Search for the cell housing the specified text and yield its (x, y) center coordinate. 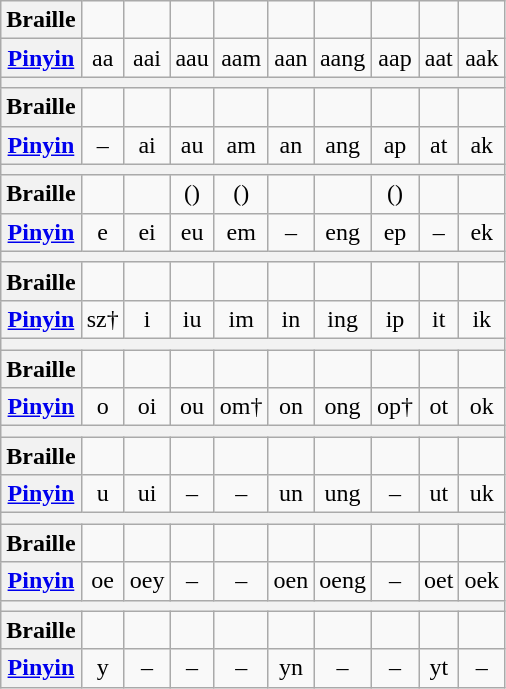
y (102, 668)
aau (192, 58)
ang (343, 145)
op† (394, 407)
e (102, 232)
aap (394, 58)
oe (102, 581)
ok (482, 407)
iu (192, 319)
eng (343, 232)
im (241, 319)
ung (343, 494)
ut (439, 494)
oeng (343, 581)
ek (482, 232)
at (439, 145)
ip (394, 319)
oey (147, 581)
om† (241, 407)
eu (192, 232)
aa (102, 58)
am (241, 145)
sz† (102, 319)
oet (439, 581)
u (102, 494)
yn (291, 668)
ui (147, 494)
aai (147, 58)
an (291, 145)
yt (439, 668)
i (147, 319)
ep (394, 232)
oek (482, 581)
ing (343, 319)
ou (192, 407)
un (291, 494)
au (192, 145)
aak (482, 58)
uk (482, 494)
oen (291, 581)
aam (241, 58)
oi (147, 407)
on (291, 407)
aan (291, 58)
ei (147, 232)
ak (482, 145)
ot (439, 407)
ik (482, 319)
ong (343, 407)
aang (343, 58)
o (102, 407)
it (439, 319)
ai (147, 145)
ap (394, 145)
em (241, 232)
in (291, 319)
aat (439, 58)
